Extract the [X, Y] coordinate from the center of the cell holding the provided text.  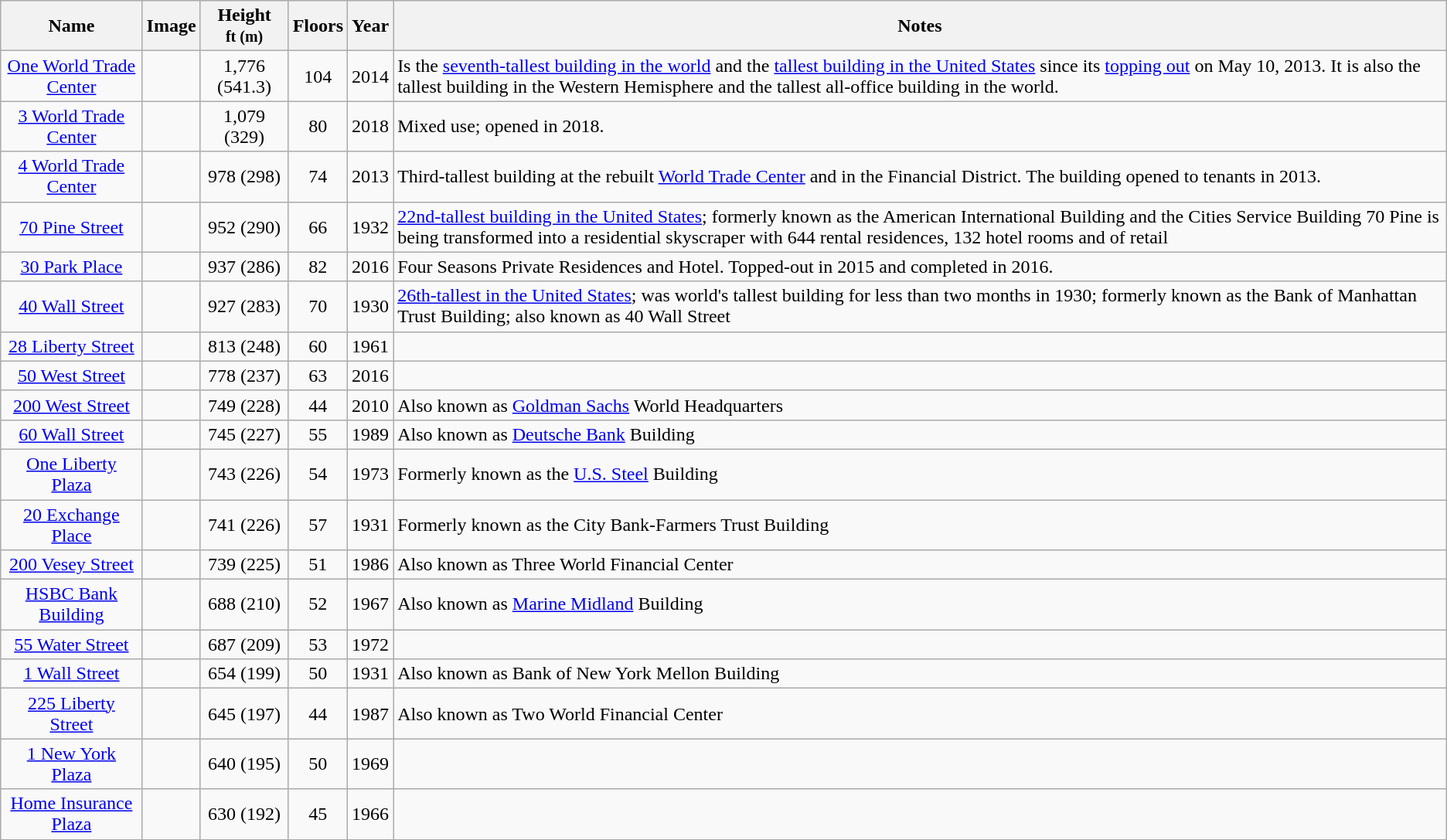
952 (290) [244, 227]
30 Park Place [71, 267]
Four Seasons Private Residences and Hotel. Topped-out in 2015 and completed in 2016. [920, 267]
654 (199) [244, 674]
Floors [318, 26]
1972 [371, 644]
20 Exchange Place [71, 524]
1966 [371, 814]
53 [318, 644]
200 Vesey Street [71, 565]
1 New York Plaza [71, 763]
70 [318, 306]
630 (192) [244, 814]
55 [318, 434]
Also known as Marine Midland Building [920, 604]
2014 [371, 76]
Also known as Three World Financial Center [920, 565]
937 (286) [244, 267]
640 (195) [244, 763]
63 [318, 376]
82 [318, 267]
2018 [371, 127]
927 (283) [244, 306]
Mixed use; opened in 2018. [920, 127]
Also known as Deutsche Bank Building [920, 434]
60 [318, 346]
66 [318, 227]
One Liberty Plaza [71, 474]
57 [318, 524]
1969 [371, 763]
813 (248) [244, 346]
Also known as Bank of New York Mellon Building [920, 674]
Formerly known as the U.S. Steel Building [920, 474]
2010 [371, 405]
1932 [371, 227]
2013 [371, 176]
1987 [371, 714]
200 West Street [71, 405]
Third-tallest building at the rebuilt World Trade Center and in the Financial District. The building opened to tenants in 2013. [920, 176]
645 (197) [244, 714]
1967 [371, 604]
225 Liberty Street [71, 714]
One World Trade Center [71, 76]
1989 [371, 434]
Also known as Goldman Sachs World Headquarters [920, 405]
55 Water Street [71, 644]
74 [318, 176]
Image [172, 26]
745 (227) [244, 434]
Also known as Two World Financial Center [920, 714]
1973 [371, 474]
Heightft (m) [244, 26]
54 [318, 474]
1961 [371, 346]
3 World Trade Center [71, 127]
688 (210) [244, 604]
Year [371, 26]
51 [318, 565]
Name [71, 26]
1 Wall Street [71, 674]
Notes [920, 26]
28 Liberty Street [71, 346]
739 (225) [244, 565]
52 [318, 604]
45 [318, 814]
40 Wall Street [71, 306]
687 (209) [244, 644]
HSBC Bank Building [71, 604]
Home Insurance Plaza [71, 814]
1,776 (541.3) [244, 76]
Formerly known as the City Bank-Farmers Trust Building [920, 524]
80 [318, 127]
104 [318, 76]
749 (228) [244, 405]
4 World Trade Center [71, 176]
778 (237) [244, 376]
50 West Street [71, 376]
70 Pine Street [71, 227]
1,079 (329) [244, 127]
1986 [371, 565]
743 (226) [244, 474]
978 (298) [244, 176]
741 (226) [244, 524]
60 Wall Street [71, 434]
1930 [371, 306]
